Capture the cell that displays the provided text and extract its [x, y] central coordinate. 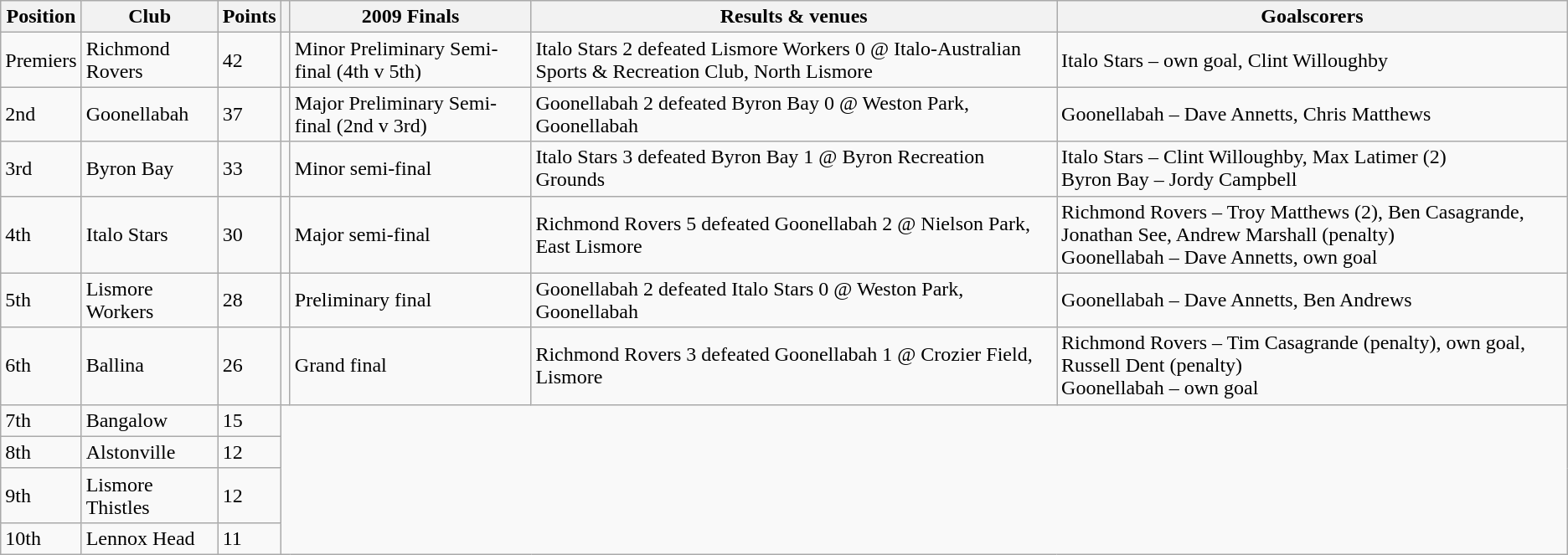
8th [41, 452]
Ballina [149, 366]
Goonellabah 2 defeated Italo Stars 0 @ Weston Park, Goonellabah [794, 300]
Goonellabah [149, 114]
Italo Stars – own goal, Clint Willoughby [1313, 60]
Italo Stars [149, 234]
33 [250, 169]
Byron Bay [149, 169]
Major semi-final [410, 234]
Goonellabah 2 defeated Byron Bay 0 @ Weston Park, Goonellabah [794, 114]
Alstonville [149, 452]
Club [149, 17]
Lismore Thistles [149, 496]
5th [41, 300]
Results & venues [794, 17]
Goonellabah – Dave Annetts, Ben Andrews [1313, 300]
2009 Finals [410, 17]
Minor Preliminary Semi-final (4th v 5th) [410, 60]
Preliminary final [410, 300]
37 [250, 114]
Premiers [41, 60]
Italo Stars 2 defeated Lismore Workers 0 @ Italo-Australian Sports & Recreation Club, North Lismore [794, 60]
3rd [41, 169]
Richmond Rovers – Troy Matthews (2), Ben Casagrande, Jonathan See, Andrew Marshall (penalty)Goonellabah – Dave Annetts, own goal [1313, 234]
Lennox Head [149, 538]
Grand final [410, 366]
Italo Stars – Clint Willoughby, Max Latimer (2)Byron Bay – Jordy Campbell [1313, 169]
Lismore Workers [149, 300]
Major Preliminary Semi-final (2nd v 3rd) [410, 114]
Points [250, 17]
Richmond Rovers [149, 60]
Position [41, 17]
11 [250, 538]
Italo Stars 3 defeated Byron Bay 1 @ Byron Recreation Grounds [794, 169]
Bangalow [149, 420]
28 [250, 300]
Richmond Rovers 5 defeated Goonellabah 2 @ Nielson Park, East Lismore [794, 234]
Richmond Rovers 3 defeated Goonellabah 1 @ Crozier Field, Lismore [794, 366]
26 [250, 366]
Goonellabah – Dave Annetts, Chris Matthews [1313, 114]
Richmond Rovers – Tim Casagrande (penalty), own goal, Russell Dent (penalty)Goonellabah – own goal [1313, 366]
Minor semi-final [410, 169]
10th [41, 538]
15 [250, 420]
42 [250, 60]
Goalscorers [1313, 17]
2nd [41, 114]
7th [41, 420]
6th [41, 366]
4th [41, 234]
9th [41, 496]
30 [250, 234]
